Detect which cell encompasses the target text, then output its [X, Y] center coordinate. 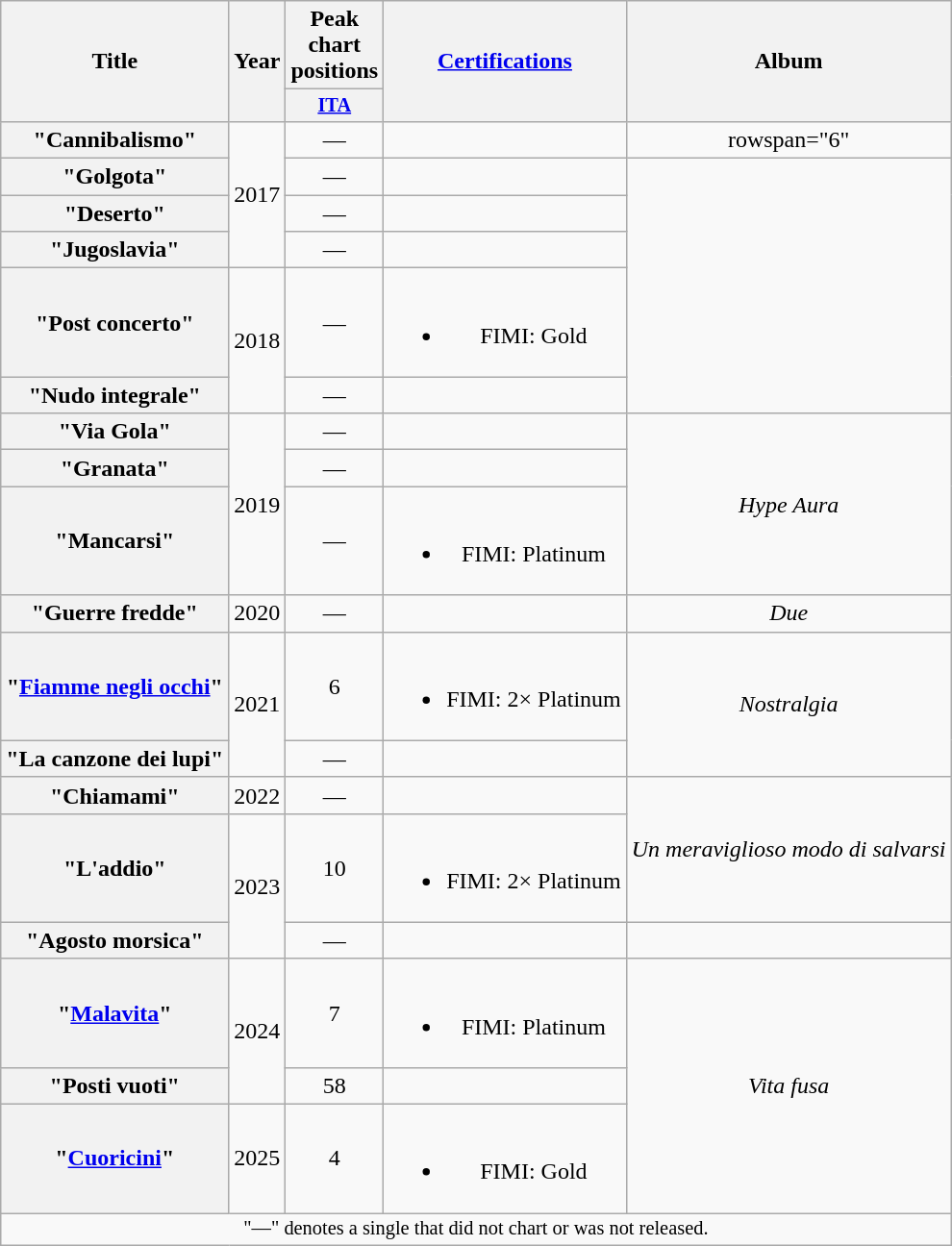
"Via Gola" [115, 432]
"Posti vuoti" [115, 1085]
"Post concerto" [115, 323]
"Granata" [115, 468]
"Fiamme negli occhi" [115, 686]
"Jugoslavia" [115, 250]
6 [335, 686]
7 [335, 1013]
2024 [258, 1031]
4 [335, 1159]
"Cannibalismo" [115, 139]
"Chiamami" [115, 795]
"Agosto morsica" [115, 940]
2019 [258, 504]
"Guerre fredde" [115, 613]
58 [335, 1085]
2022 [258, 795]
Un meraviglioso modo di salvarsi [789, 850]
"Nudo integrale" [115, 395]
"Golgota" [115, 177]
"Deserto" [115, 213]
"Mancarsi" [115, 540]
10 [335, 867]
Nostralgia [789, 704]
Year [258, 62]
"—" denotes a single that did not chart or was not released. [476, 1230]
Hype Aura [789, 504]
2018 [258, 340]
2017 [258, 194]
2020 [258, 613]
Title [115, 62]
"Cuoricini" [115, 1159]
Certifications [506, 62]
2023 [258, 886]
"Malavita" [115, 1013]
Peak chart positions [335, 45]
2021 [258, 704]
Vita fusa [789, 1085]
"L'addio" [115, 867]
"La canzone dei lupi" [115, 759]
rowspan="6" [789, 139]
ITA [335, 106]
Album [789, 62]
2025 [258, 1159]
Due [789, 613]
